Find where the given text appears and provide that cell's center as (x, y) coordinate. 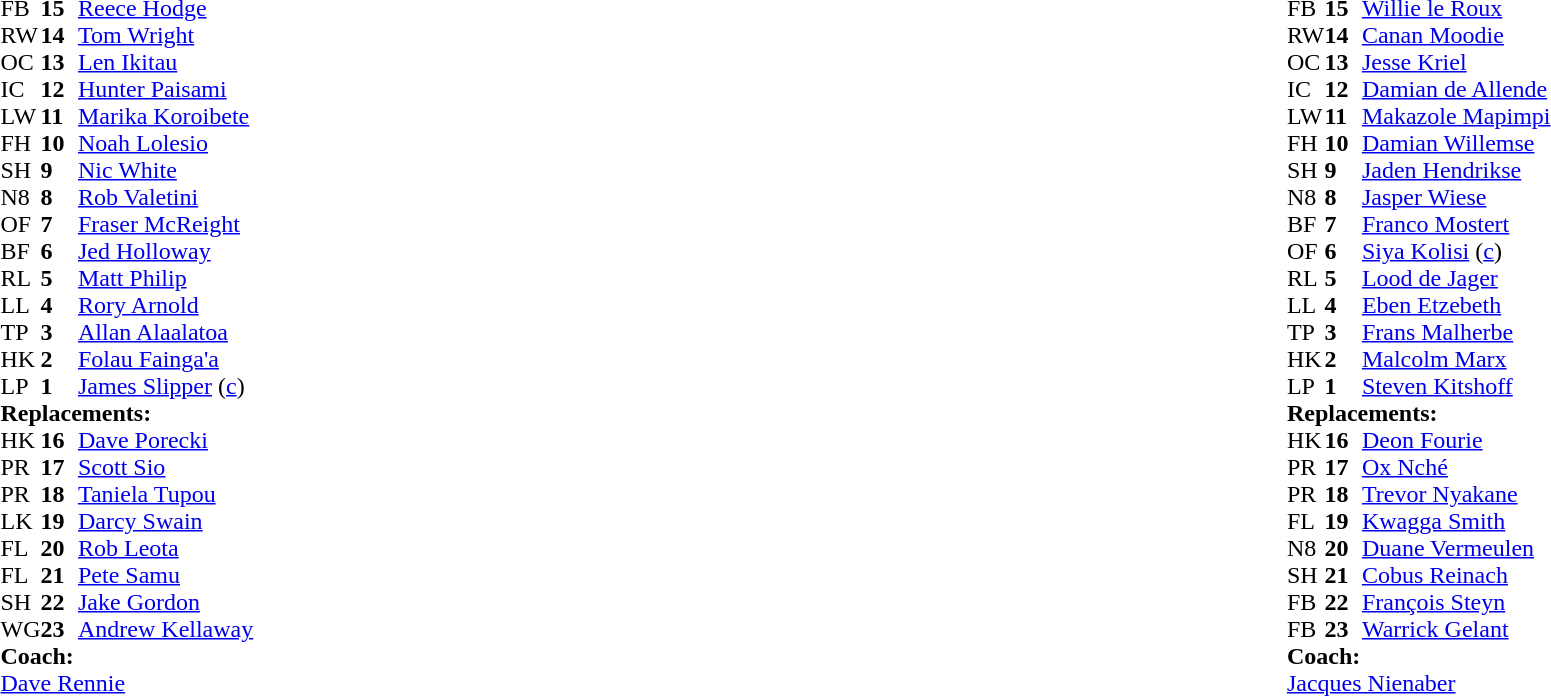
Eben Etzebeth (1456, 306)
Folau Fainga'a (166, 360)
Matt Philip (166, 278)
François Steyn (1456, 602)
Ox Nché (1456, 468)
Makazole Mapimpi (1456, 116)
Noah Lolesio (166, 144)
Trevor Nyakane (1456, 494)
Rob Valetini (166, 198)
Damian Willemse (1456, 144)
Andrew Kellaway (166, 630)
Rob Leota (166, 548)
Taniela Tupou (166, 494)
Marika Koroibete (166, 116)
Franco Mostert (1456, 224)
James Slipper (c) (166, 386)
Tom Wright (166, 36)
Siya Kolisi (c) (1456, 252)
Frans Malherbe (1456, 332)
Nic White (166, 170)
Hunter Paisami (166, 90)
Warrick Gelant (1456, 630)
Malcolm Marx (1456, 360)
Steven Kitshoff (1456, 386)
Jasper Wiese (1456, 198)
Scott Sio (166, 468)
Deon Fourie (1456, 440)
Jed Holloway (166, 252)
Damian de Allende (1456, 90)
Cobus Reinach (1456, 576)
Pete Samu (166, 576)
Canan Moodie (1456, 36)
Duane Vermeulen (1456, 548)
Len Ikitau (166, 62)
Dave Porecki (166, 440)
Darcy Swain (166, 522)
WG (20, 630)
Jaden Hendrikse (1456, 170)
Rory Arnold (166, 306)
Jesse Kriel (1456, 62)
Allan Alaalatoa (166, 332)
Kwagga Smith (1456, 522)
Jake Gordon (166, 602)
LK (20, 522)
Fraser McReight (166, 224)
Lood de Jager (1456, 278)
